Capture the cell that displays the provided text and extract its [x, y] central coordinate. 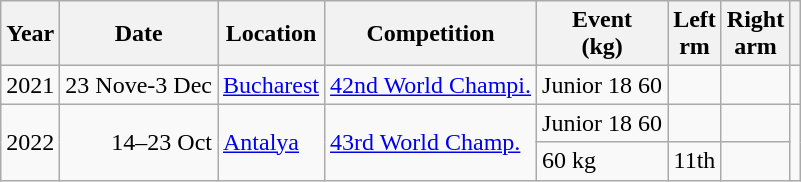
14–23 Oct [139, 142]
Year [30, 34]
42nd World Champi. [431, 85]
60 kg [602, 161]
Antalya [272, 142]
Leftrm [695, 34]
Date [139, 34]
Competition [431, 34]
Rightarm [755, 34]
Location [272, 34]
23 Nove-3 Dec [139, 85]
Bucharest [272, 85]
43rd World Champ. [431, 142]
11th [695, 161]
Event(kg) [602, 34]
2022 [30, 142]
2021 [30, 85]
